From the cell containing the given text, extract its center point as [X, Y] coordinate. 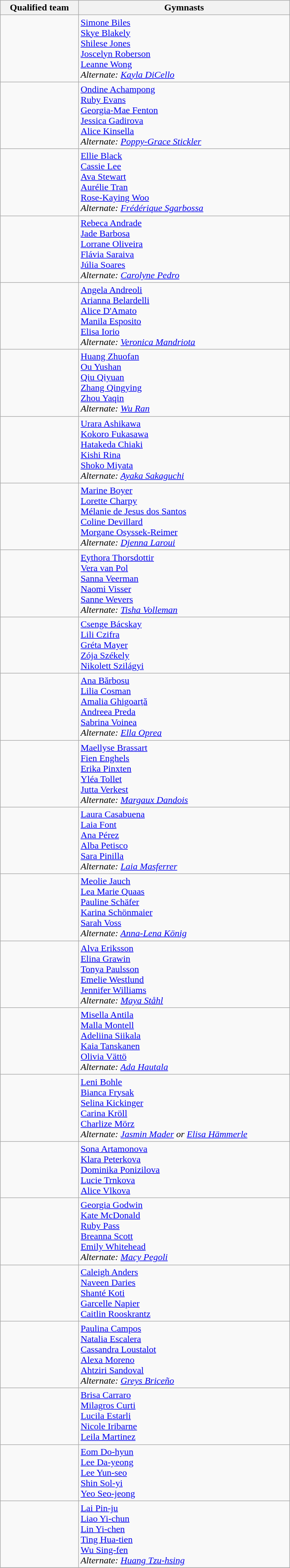
Maellyse Brassart Fien Enghels Erika Pinxten Yléa Tollet Jutta Verkest Alternate: Margaux Dandois [184, 774]
Qualified team [39, 8]
Marine Boyer Lorette Charpy Mélanie de Jesus dos Santos Coline Devillard Morgane Osyssek-Reimer Alternate: Djenna Laroui [184, 516]
Laura Casabuena Laia Font Ana Pérez Alba Petisco Sara Pinilla Alternate: Laia Masferrer [184, 841]
Ondine Achampong Ruby Evans Georgia-Mae Fenton Jessica Gadirova Alice Kinsella Alternate: Poppy-Grace Stickler [184, 115]
Csenge Bácskay Lili Czifra Gréta Mayer Zója Székely Nikolett Szilágyi [184, 645]
Eom Do-hyun Lee Da-yeong Lee Yun-seo Shin Sol-yi Yeo Seo-jeong [184, 1473]
Alva Eriksson Elina Grawin Tonya Paulsson Emelie Westlund Jennifer Williams Alternate: Maya Ståhl [184, 974]
Huang Zhuofan Ou Yushan Qiu Qiyuan Zhang Qingying Zhou Yaqin Alternate: Wu Ran [184, 383]
Rebeca Andrade Jade Barbosa Lorrane Oliveira Flávia Saraiva Júlia Soares Alternate: Carolyne Pedro [184, 249]
Leni Bohle Bianca Frysak Selina Kickinger Carina Kröll Charlize Mörz Alternate: Jasmin Mader or Elisa Hämmerle [184, 1108]
Lai Pin-ju Liao Yi-chun Lin Yi-chen Ting Hua-tien Wu Sing-fen Alternate: Huang Tzu-hsing [184, 1534]
Ana Bărbosu Lilia Cosman Amalia Ghigoarță Andreea Preda Sabrina Voinea Alternate: Ella Oprea [184, 706]
Gymnasts [184, 8]
Ellie Black Cassie Lee Ava Stewart Aurélie Tran Rose-Kaying Woo Alternate: Frédérique Sgarbossa [184, 182]
Sona Artamonova Klara Peterkova Dominika Ponizilova Lucie Trnkova Alice Vlkova [184, 1170]
Simone Biles Skye Blakely Shilese Jones Joscelyn Roberson Leanne Wong Alternate: Kayla DiCello [184, 49]
Misella Antila Malla Montell Adeliina Siikala Kaia Tanskanen Olivia Vättö Alternate: Ada Hautala [184, 1041]
Caleigh Anders Naveen Daries Shanté Koti Garcelle Napier Caitlin Rooskrantz [184, 1293]
Paulina Campos Natalia Escalera Cassandra Loustalot Alexa Moreno Ahtziri Sandoval Alternate: Greys Briceño [184, 1355]
Angela Andreoli Arianna Belardelli Alice D'Amato Manila Esposito Elisa Iorio Alternate: Veronica Mandriota [184, 316]
Meolie Jauch Lea Marie Quaas Pauline Schäfer Karina Schönmaier Sarah Voss Alternate: Anna-Lena König [184, 907]
Urara Ashikawa Kokoro Fukasawa Hatakeda Chiaki Kishi Rina Shoko Miyata Alternate: Ayaka Sakaguchi [184, 450]
Brisa Carraro Milagros Curti Lucila Estarli Nicole Iribarne Leila Martinez [184, 1416]
Eythora Thorsdottir Vera van Pol Sanna Veerman Naomi Visser Sanne Wevers Alternate: Tisha Volleman [184, 583]
Georgia Godwin Kate McDonald Ruby Pass Breanna Scott Emily Whitehead Alternate: Macy Pegoli [184, 1231]
